Locate the cell with the specified text and output its (x, y) center coordinate. 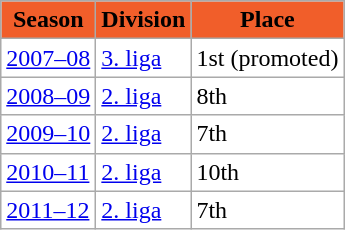
1st (promoted) (268, 58)
2010–11 (48, 172)
2008–09 (48, 96)
8th (268, 96)
Division (144, 20)
2007–08 (48, 58)
Season (48, 20)
2011–12 (48, 210)
10th (268, 172)
Place (268, 20)
3. liga (144, 58)
2009–10 (48, 134)
